Return the (x, y) coordinate for the center point of the cell that contains the specified text.  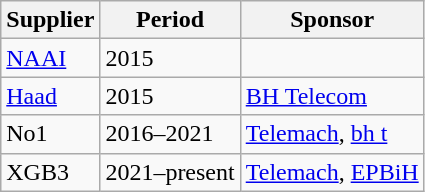
Telemach, bh t (332, 134)
2021–present (170, 172)
Period (170, 20)
XGB3 (50, 172)
Supplier (50, 20)
BH Telecom (332, 96)
2016–2021 (170, 134)
Sponsor (332, 20)
NAAI (50, 58)
No1 (50, 134)
Haad (50, 96)
Telemach, EPBiH (332, 172)
